Provide the (x, y) coordinate of the cell's center where the given text is located.  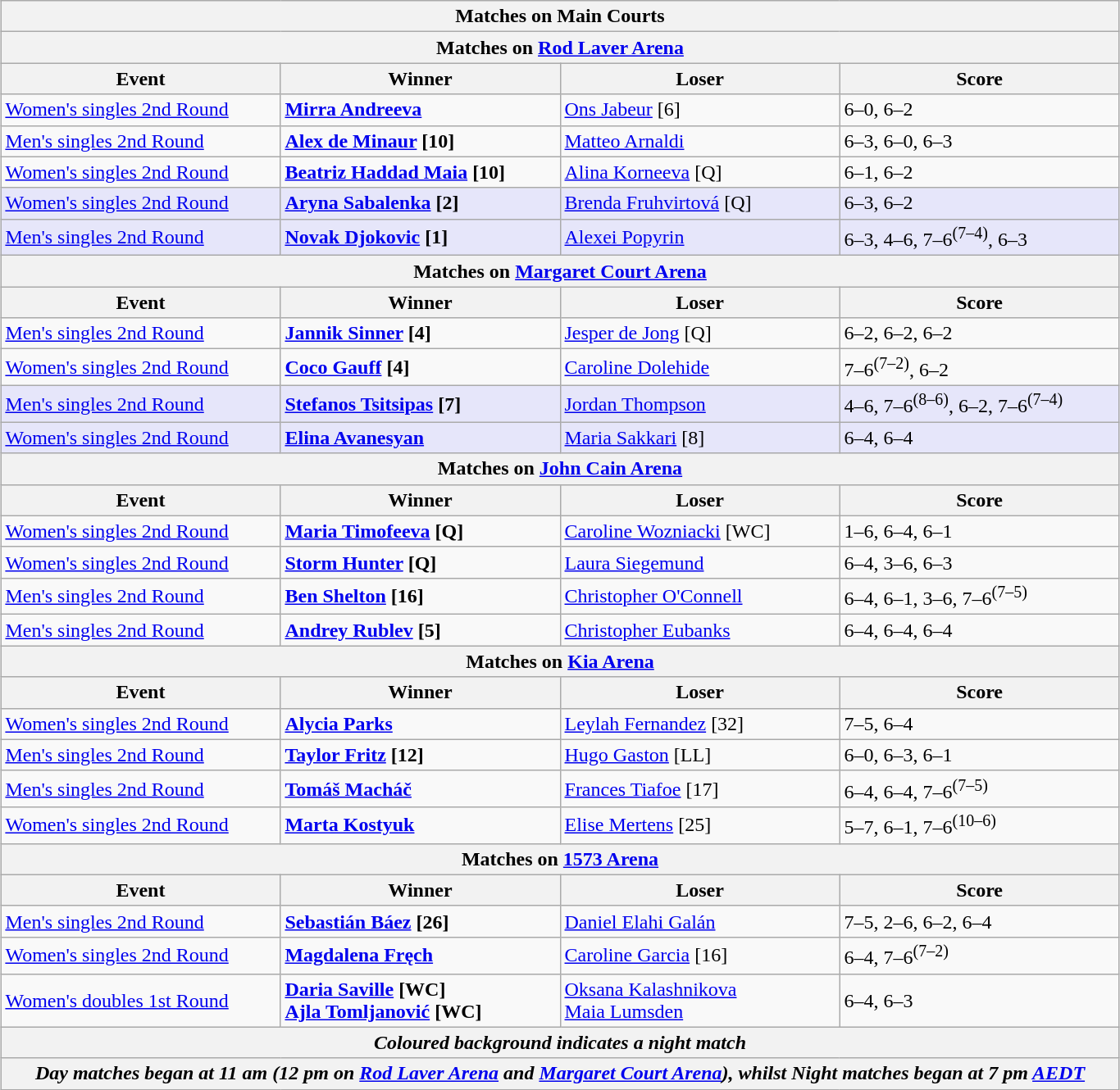
Mirra Andreeva (420, 110)
Taylor Fritz [12] (420, 755)
Jordan Thompson (700, 403)
7–5, 6–4 (979, 724)
Caroline Dolehide (700, 367)
Caroline Wozniacki [WC] (700, 531)
Matches on Kia Arena (560, 661)
Christopher O'Connell (700, 597)
Christopher Eubanks (700, 630)
Elise Mertens [25] (700, 826)
6–3, 6–2 (979, 203)
Hugo Gaston [LL] (700, 755)
Matches on Rod Laver Arena (560, 48)
Beatriz Haddad Maia [10] (420, 172)
Matches on Margaret Court Arena (560, 271)
Women's doubles 1st Round (141, 1000)
Novak Djokovic [1] (420, 238)
6–4, 6–4, 6–4 (979, 630)
6–4, 6–4 (979, 438)
Coco Gauff [4] (420, 367)
6–0, 6–2 (979, 110)
Laura Siegemund (700, 562)
Alycia Parks (420, 724)
Frances Tiafoe [17] (700, 788)
Aryna Sabalenka [2] (420, 203)
Ons Jabeur [6] (700, 110)
6–4, 6–4, 7–6(7–5) (979, 788)
6–4, 6–1, 3–6, 7–6(7–5) (979, 597)
Maria Sakkari [8] (700, 438)
Day matches began at 11 am (12 pm on Rod Laver Arena and Margaret Court Arena), whilst Night matches began at 7 pm AEDT (560, 1074)
4–6, 7–6(8–6), 6–2, 7–6(7–4) (979, 403)
6–1, 6–2 (979, 172)
Matches on 1573 Arena (560, 859)
Caroline Garcia [16] (700, 956)
Daria Saville [WC] Ajla Tomljanović [WC] (420, 1000)
Matches on John Cain Arena (560, 469)
Oksana Kalashnikova Maia Lumsden (700, 1000)
6–2, 6–2, 6–2 (979, 334)
7–6(7–2), 6–2 (979, 367)
Matteo Arnaldi (700, 141)
Andrey Rublev [5] (420, 630)
Elina Avanesyan (420, 438)
Brenda Fruhvirtová [Q] (700, 203)
Leylah Fernandez [32] (700, 724)
6–4, 7–6(7–2) (979, 956)
Tomáš Macháč (420, 788)
Matches on Main Courts (560, 16)
Alex de Minaur [10] (420, 141)
Marta Kostyuk (420, 826)
1–6, 6–4, 6–1 (979, 531)
6–3, 4–6, 7–6(7–4), 6–3 (979, 238)
Coloured background indicates a night match (560, 1042)
Daniel Elahi Galán (700, 921)
Jesper de Jong [Q] (700, 334)
6–3, 6–0, 6–3 (979, 141)
Magdalena Fręch (420, 956)
6–4, 3–6, 6–3 (979, 562)
6–4, 6–3 (979, 1000)
Ben Shelton [16] (420, 597)
6–0, 6–3, 6–1 (979, 755)
Sebastián Báez [26] (420, 921)
7–5, 2–6, 6–2, 6–4 (979, 921)
5–7, 6–1, 7–6(10–6) (979, 826)
Alexei Popyrin (700, 238)
Jannik Sinner [4] (420, 334)
Alina Korneeva [Q] (700, 172)
Storm Hunter [Q] (420, 562)
Maria Timofeeva [Q] (420, 531)
Stefanos Tsitsipas [7] (420, 403)
